Capture the cell that displays the provided text and extract its (X, Y) central coordinate. 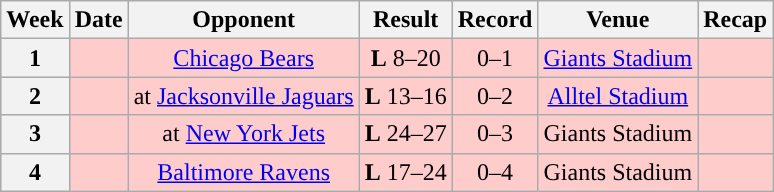
Date (98, 20)
2 (35, 96)
Opponent (244, 20)
Result (406, 20)
L 17–24 (406, 172)
L 24–27 (406, 134)
0–3 (495, 134)
Baltimore Ravens (244, 172)
Chicago Bears (244, 58)
Record (495, 20)
3 (35, 134)
Venue (618, 20)
1 (35, 58)
Recap (736, 20)
Alltel Stadium (618, 96)
0–4 (495, 172)
L 8–20 (406, 58)
4 (35, 172)
Week (35, 20)
L 13–16 (406, 96)
at Jacksonville Jaguars (244, 96)
0–2 (495, 96)
at New York Jets (244, 134)
0–1 (495, 58)
